Output the [X, Y] coordinate of the center of the cell containing the given text.  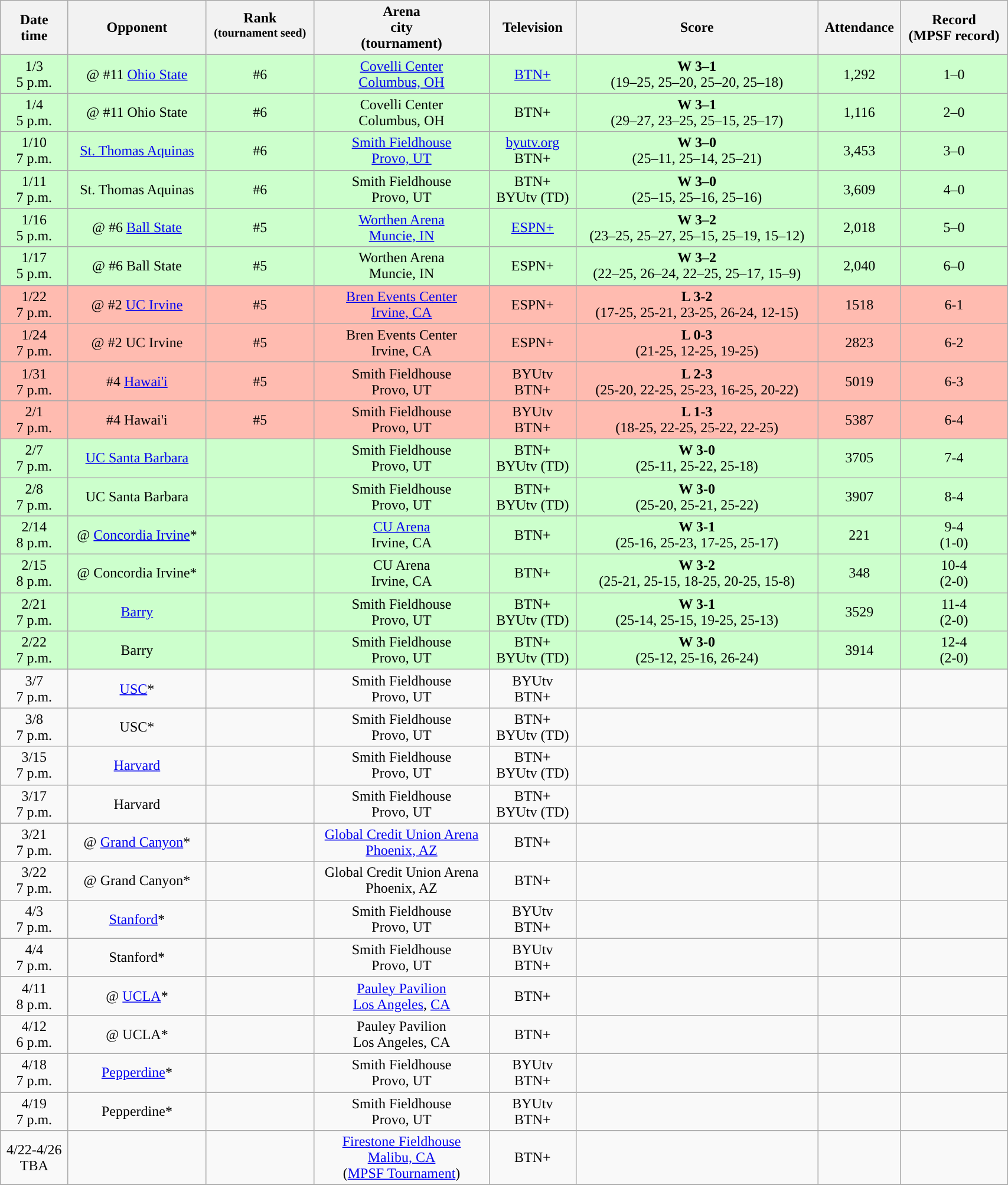
2/17 p.m. [34, 419]
3/157 p.m. [34, 765]
6-3 [954, 381]
L 1-3(18-25, 22-25, 25-22, 22-25) [697, 419]
3,453 [859, 151]
2,018 [859, 228]
3907 [859, 496]
2/158 p.m. [34, 574]
W 3–2(23–25, 25–27, 25–15, 25–19, 15–12) [697, 228]
1–0 [954, 74]
1/35 p.m. [34, 74]
6-1 [954, 305]
Firestone FieldhouseMalibu, CA(MPSF Tournament) [402, 1158]
2,040 [859, 266]
W 3–2(22–25, 26–24, 22–25, 25–17, 15–9) [697, 266]
2/87 p.m. [34, 496]
6–0 [954, 266]
L 3-2(17-25, 25-21, 23-25, 26-24, 12-15) [697, 305]
2/227 p.m. [34, 651]
1,292 [859, 74]
6-4 [954, 419]
1/317 p.m. [34, 381]
3–0 [954, 151]
Record(MPSF record) [954, 28]
2/77 p.m. [34, 458]
3,609 [859, 189]
10-4(2-0) [954, 574]
Score [697, 28]
4/37 p.m. [34, 919]
7-4 [954, 458]
1/107 p.m. [34, 151]
3/77 p.m. [34, 688]
L 2-3(25-20, 22-25, 25-23, 16-25, 20-22) [697, 381]
1/175 p.m. [34, 266]
Attendance [859, 28]
221 [859, 535]
12-4(2-0) [954, 651]
8-4 [954, 496]
1/45 p.m. [34, 112]
4–0 [954, 189]
2/217 p.m. [34, 612]
Rank(tournament seed) [260, 28]
1,116 [859, 112]
1/227 p.m. [34, 305]
3914 [859, 651]
2823 [859, 342]
5–0 [954, 228]
4/22-4/26TBA [34, 1158]
1/165 p.m. [34, 228]
W 3–0(25–15, 25–16, 25–16) [697, 189]
Television [533, 28]
3/87 p.m. [34, 727]
2–0 [954, 112]
1/117 p.m. [34, 189]
2/148 p.m. [34, 535]
W 3-1(25-14, 25-15, 19-25, 25-13) [697, 612]
4/118 p.m. [34, 995]
byutv.orgBTN+ [533, 151]
3529 [859, 612]
W 3-1(25-16, 25-23, 17-25, 25-17) [697, 535]
6-2 [954, 342]
11-4(2-0) [954, 612]
9-4(1-0) [954, 535]
W 3-2(25-21, 25-15, 18-25, 20-25, 15-8) [697, 574]
1/247 p.m. [34, 342]
1518 [859, 305]
3/227 p.m. [34, 881]
3/217 p.m. [34, 842]
5387 [859, 419]
4/187 p.m. [34, 1072]
Datetime [34, 28]
W 3–0(25–11, 25–14, 25–21) [697, 151]
W 3–1(29–27, 23–25, 25–15, 25–17) [697, 112]
W 3-0(25-20, 25-21, 25-22) [697, 496]
W 3-0(25-11, 25-22, 25-18) [697, 458]
4/126 p.m. [34, 1034]
W 3-0(25-12, 25-16, 26-24) [697, 651]
348 [859, 574]
W 3–1(19–25, 25–20, 25–20, 25–18) [697, 74]
L 0-3(21-25, 12-25, 19-25) [697, 342]
Arenacity(tournament) [402, 28]
5019 [859, 381]
4/197 p.m. [34, 1111]
3/177 p.m. [34, 804]
Opponent [137, 28]
3705 [859, 458]
4/47 p.m. [34, 958]
